Pinpoint the cell where the given text exists, returning its [x, y] midpoint coordinate. 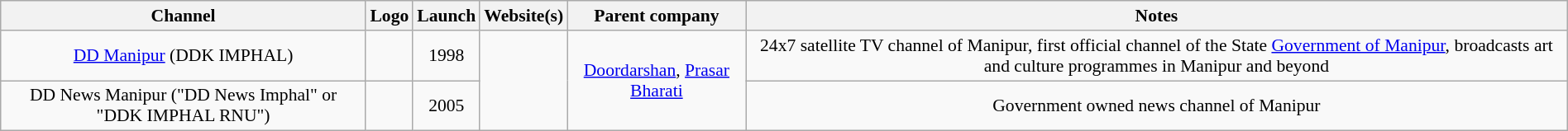
Launch [447, 16]
Website(s) [523, 16]
Channel [184, 16]
Logo [389, 16]
1998 [447, 56]
Doordarshan, Prasar Bharati [657, 81]
DD News Manipur ("DD News Imphal" or "DDK IMPHAL RNU") [184, 105]
Government owned news channel of Manipur [1157, 105]
Notes [1157, 16]
Parent company [657, 16]
DD Manipur (DDK IMPHAL) [184, 56]
2005 [447, 105]
